Output the (x, y) coordinate of the center of the cell containing the given text.  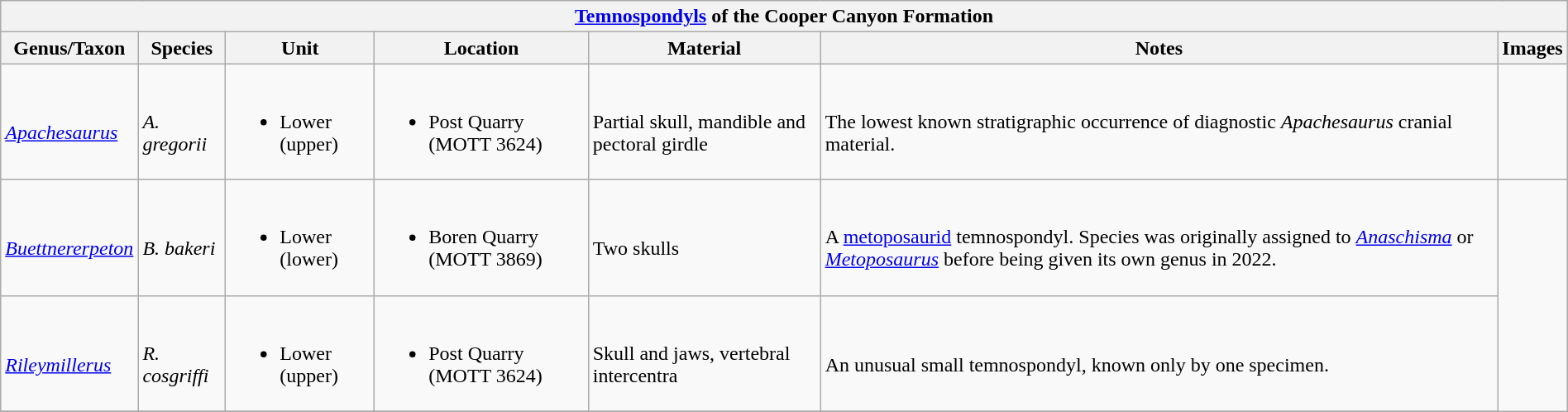
Temnospondyls of the Cooper Canyon Formation (784, 17)
Notes (1159, 48)
Two skulls (705, 237)
The lowest known stratigraphic occurrence of diagnostic Apachesaurus cranial material. (1159, 122)
Images (1532, 48)
Skull and jaws, vertebral intercentra (705, 353)
Boren Quarry (MOTT 3869) (481, 237)
Buettnererpeton (69, 237)
Lower (lower) (300, 237)
R. cosgriffi (182, 353)
A. gregorii (182, 122)
Unit (300, 48)
Partial skull, mandible and pectoral girdle (705, 122)
A metoposaurid temnospondyl. Species was originally assigned to Anaschisma or Metoposaurus before being given its own genus in 2022. (1159, 237)
Material (705, 48)
Location (481, 48)
Species (182, 48)
B. bakeri (182, 237)
Apachesaurus (69, 122)
Genus/Taxon (69, 48)
An unusual small temnospondyl, known only by one specimen. (1159, 353)
Rileymillerus (69, 353)
